Capture the cell that displays the provided text and extract its [X, Y] central coordinate. 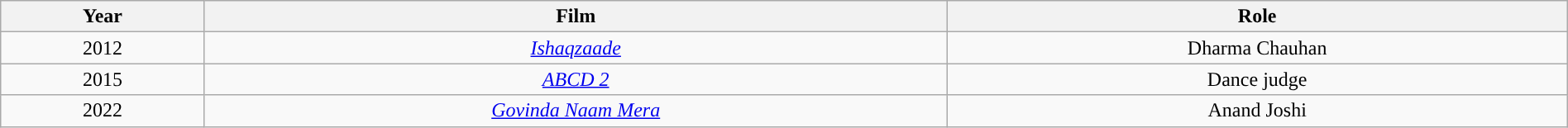
2015 [103, 79]
Role [1257, 17]
2012 [103, 48]
Dance judge [1257, 79]
Anand Joshi [1257, 111]
2022 [103, 111]
Film [576, 17]
Govinda Naam Mera [576, 111]
Ishaqzaade [576, 48]
Year [103, 17]
ABCD 2 [576, 79]
Dharma Chauhan [1257, 48]
